Capture the cell that displays the provided text and extract its (x, y) central coordinate. 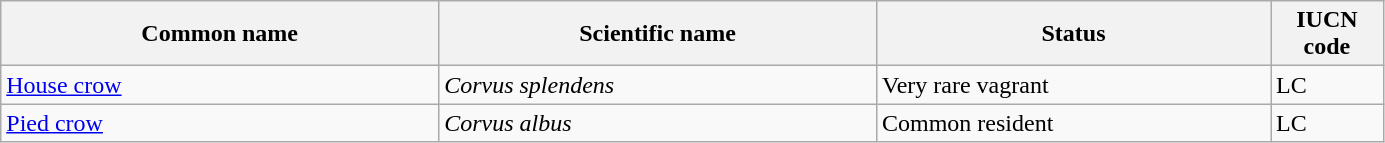
Corvus albus (658, 123)
Common name (220, 34)
Common resident (1073, 123)
Pied crow (220, 123)
Very rare vagrant (1073, 85)
Corvus splendens (658, 85)
Scientific name (658, 34)
House crow (220, 85)
Status (1073, 34)
IUCN code (1328, 34)
